Scan for the cell matching the given text and deliver its (x, y) coordinate at center. 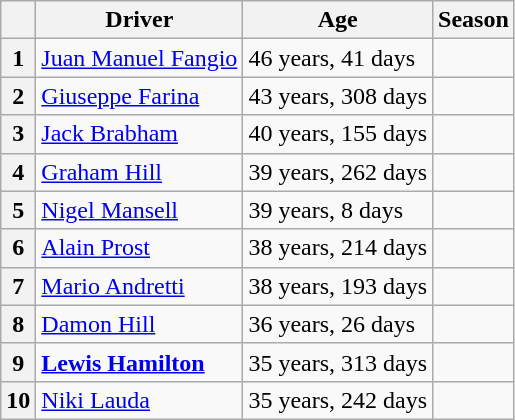
35 years, 313 days (338, 362)
5 (18, 210)
Jack Brabham (140, 134)
Graham Hill (140, 172)
Niki Lauda (140, 400)
3 (18, 134)
Season (474, 20)
6 (18, 248)
36 years, 26 days (338, 324)
8 (18, 324)
Nigel Mansell (140, 210)
Mario Andretti (140, 286)
10 (18, 400)
Alain Prost (140, 248)
Age (338, 20)
2 (18, 96)
40 years, 155 days (338, 134)
38 years, 214 days (338, 248)
43 years, 308 days (338, 96)
Driver (140, 20)
39 years, 8 days (338, 210)
38 years, 193 days (338, 286)
1 (18, 58)
Giuseppe Farina (140, 96)
4 (18, 172)
Damon Hill (140, 324)
46 years, 41 days (338, 58)
9 (18, 362)
39 years, 262 days (338, 172)
35 years, 242 days (338, 400)
Juan Manuel Fangio (140, 58)
Lewis Hamilton (140, 362)
7 (18, 286)
